From the cell containing the given text, extract its center point as (X, Y) coordinate. 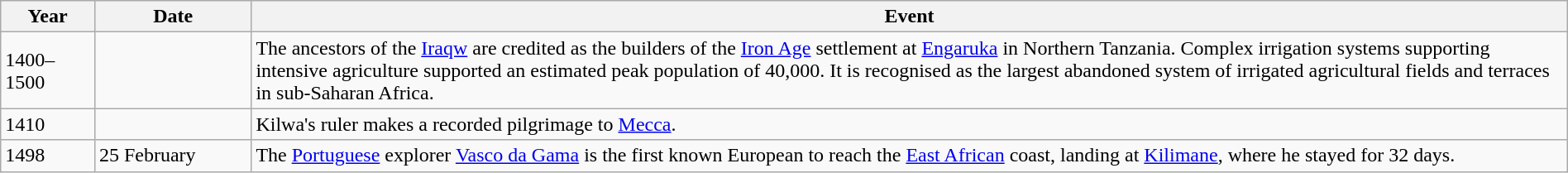
25 February (172, 156)
Year (48, 17)
Kilwa's ruler makes a recorded pilgrimage to Mecca. (910, 124)
The Portuguese explorer Vasco da Gama is the first known European to reach the East African coast, landing at Kilimane, where he stayed for 32 days. (910, 156)
Date (172, 17)
1498 (48, 156)
1400–1500 (48, 70)
Event (910, 17)
1410 (48, 124)
